Extract the (X, Y) coordinate from the center of the cell holding the provided text.  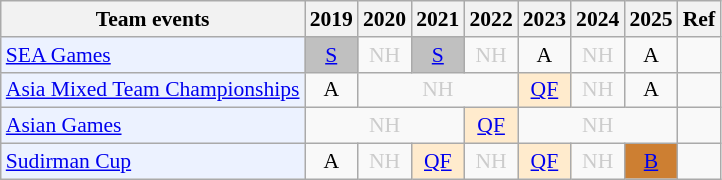
Asian Games (153, 126)
Ref (699, 19)
2024 (598, 19)
2025 (650, 19)
Asia Mixed Team Championships (153, 90)
Sudirman Cup (153, 162)
2023 (544, 19)
2021 (438, 19)
Team events (153, 19)
SEA Games (153, 55)
2020 (384, 19)
2019 (332, 19)
2022 (490, 19)
B (650, 162)
